Output the [X, Y] coordinate of the center of the cell containing the given text.  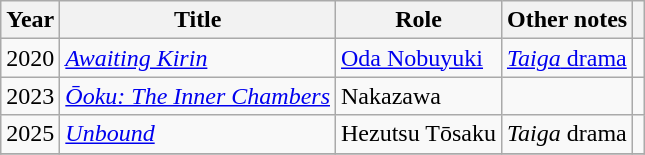
Ōoku: The Inner Chambers [198, 96]
2025 [30, 134]
Unbound [198, 134]
Hezutsu Tōsaku [419, 134]
Nakazawa [419, 96]
Other notes [566, 20]
2020 [30, 58]
Awaiting Kirin [198, 58]
Title [198, 20]
Role [419, 20]
2023 [30, 96]
Year [30, 20]
Oda Nobuyuki [419, 58]
